From the cell containing the given text, extract its center point as [x, y] coordinate. 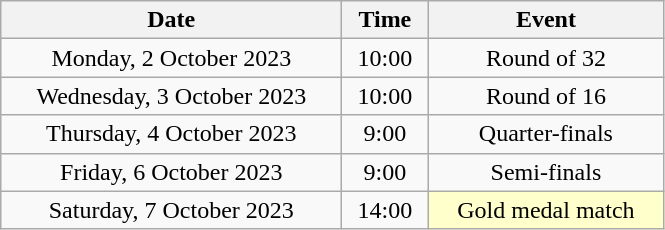
Time [385, 20]
Round of 32 [546, 58]
Wednesday, 3 October 2023 [172, 96]
Date [172, 20]
Saturday, 7 October 2023 [172, 210]
Monday, 2 October 2023 [172, 58]
Quarter-finals [546, 134]
Gold medal match [546, 210]
Event [546, 20]
Thursday, 4 October 2023 [172, 134]
Round of 16 [546, 96]
14:00 [385, 210]
Friday, 6 October 2023 [172, 172]
Semi-finals [546, 172]
